Locate the cell with the specified text and output its (x, y) center coordinate. 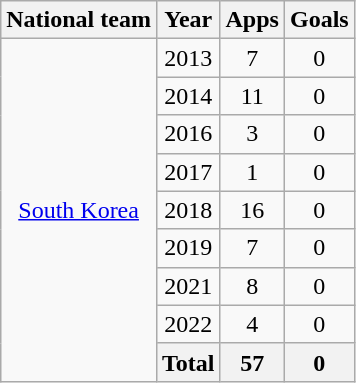
2013 (188, 58)
2014 (188, 96)
2018 (188, 210)
1 (252, 172)
South Korea (79, 210)
2019 (188, 248)
3 (252, 134)
Total (188, 362)
4 (252, 324)
Apps (252, 20)
2021 (188, 286)
2016 (188, 134)
Year (188, 20)
National team (79, 20)
11 (252, 96)
2017 (188, 172)
Goals (319, 20)
8 (252, 286)
16 (252, 210)
2022 (188, 324)
57 (252, 362)
